Extract the [X, Y] coordinate from the center of the cell holding the provided text.  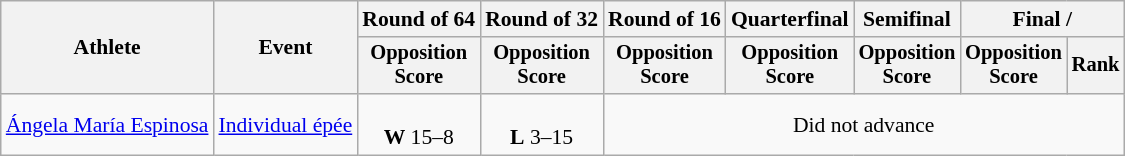
W 15–8 [418, 124]
Round of 64 [418, 19]
L 3–15 [542, 124]
Athlete [108, 48]
Quarterfinal [790, 19]
Rank [1096, 66]
Event [285, 48]
Individual épée [285, 124]
Semifinal [908, 19]
Ángela María Espinosa [108, 124]
Round of 16 [664, 19]
Final / [1042, 19]
Round of 32 [542, 19]
Did not advance [864, 124]
